Detect which cell encompasses the target text, then output its [X, Y] center coordinate. 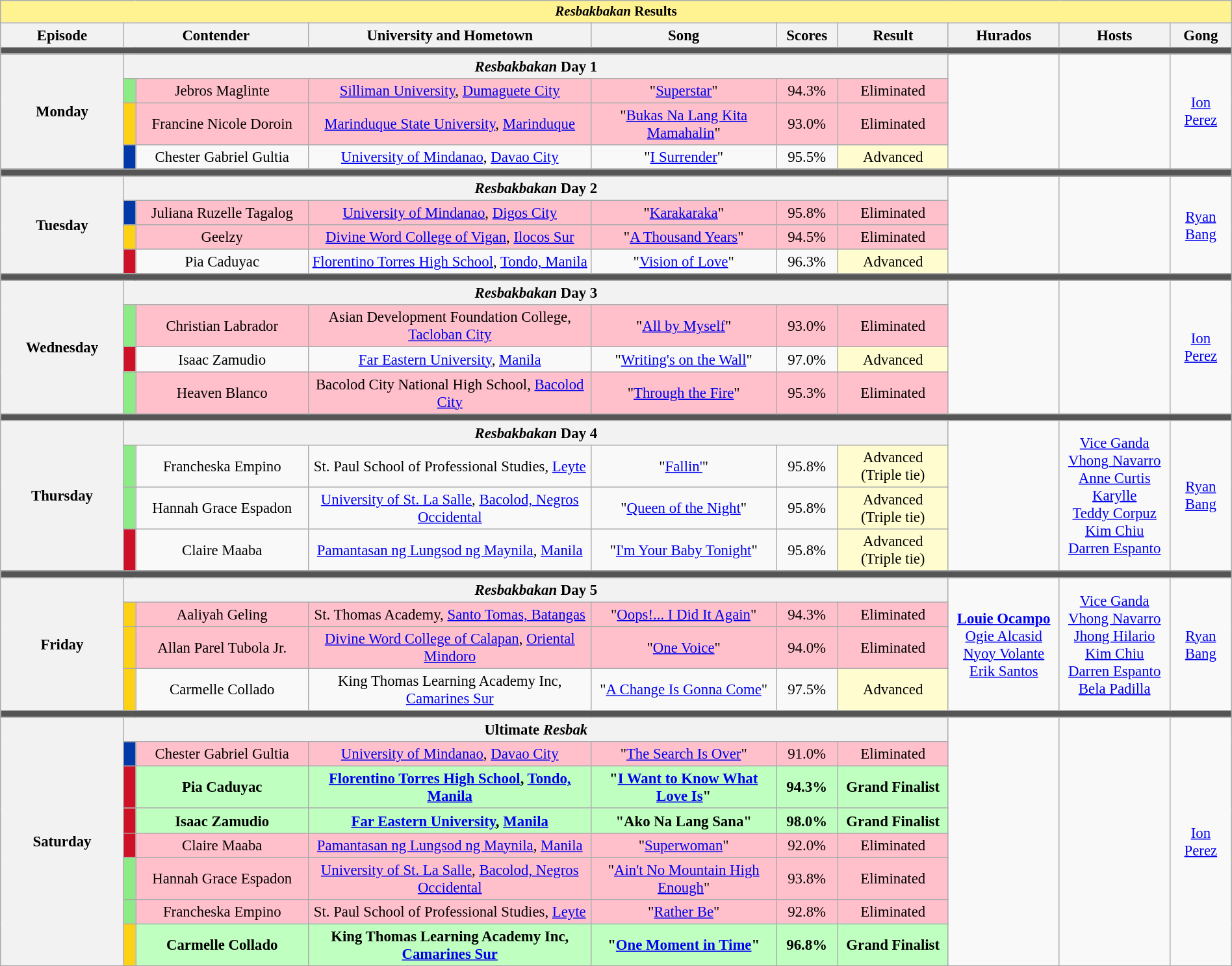
98.0% [807, 821]
Divine Word College of Calapan, Oriental Mindoro [450, 647]
Geelzy [222, 237]
"Ako Na Lang Sana" [684, 821]
Episode [62, 35]
Ultimate Resbak [535, 730]
Resbakbakan Results [616, 12]
"All by Myself" [684, 326]
Scores [807, 35]
"One Voice" [684, 647]
Divine Word College of Vigan, Ilocos Sur [450, 237]
97.0% [807, 359]
Contender [216, 35]
St. Thomas Academy, Santo Tomas, Batangas [450, 614]
"Ain't No Mountain High Enough" [684, 879]
"The Search Is Over" [684, 754]
Vice GandaVhong NavarroAnne CurtisKarylleTeddy CorpuzKim ChiuDarren Espanto [1114, 495]
95.3% [807, 393]
"Superstar" [684, 91]
"A Change Is Gonna Come" [684, 690]
Asian Development Foundation College, Tacloban City [450, 326]
97.5% [807, 690]
Christian Labrador [222, 326]
"Vision of Love" [684, 262]
93.8% [807, 879]
"Queen of the Night" [684, 508]
92.8% [807, 911]
"Fallin'" [684, 467]
Resbakbakan Day 1 [535, 66]
Silliman University, Dumaguete City [450, 91]
91.0% [807, 754]
"I Want to Know What Love Is" [684, 788]
Friday [62, 644]
Resbakbakan Day 4 [535, 433]
"Rather Be" [684, 911]
95.5% [807, 157]
Gong [1201, 35]
"Oops!... I Did It Again" [684, 614]
"Writing's on the Wall" [684, 359]
96.3% [807, 262]
"Superwoman" [684, 845]
University and Hometown [450, 35]
Allan Parel Tubola Jr. [222, 647]
"Bukas Na Lang Kita Mamahalin" [684, 124]
Saturday [62, 842]
Louie OcampoOgie AlcasidNyoy VolanteErik Santos [1003, 644]
Marinduque State University, Marinduque [450, 124]
Thursday [62, 495]
Hurados [1003, 35]
94.0% [807, 647]
Song [684, 35]
Francine Nicole Doroin [222, 124]
Bacolod City National High School, Bacolod City [450, 393]
Hosts [1114, 35]
"I Surrender" [684, 157]
Resbakbakan Day 3 [535, 293]
"Through the Fire" [684, 393]
"A Thousand Years" [684, 237]
University of Mindanao, Digos City [450, 213]
"I'm Your Baby Tonight" [684, 550]
"One Moment in Time" [684, 945]
Resbakbakan Day 2 [535, 189]
Juliana Ruzelle Tagalog [222, 213]
94.5% [807, 237]
92.0% [807, 845]
Aaliyah Geling [222, 614]
Heaven Blanco [222, 393]
Result [893, 35]
Jebros Maglinte [222, 91]
Monday [62, 112]
96.8% [807, 945]
Tuesday [62, 225]
Resbakbakan Day 5 [535, 590]
Vice GandaVhong NavarroJhong HilarioKim ChiuDarren EspantoBela Padilla [1114, 644]
Wednesday [62, 347]
"Karakaraka" [684, 213]
